Find where the given text appears and provide that cell's center as [x, y] coordinate. 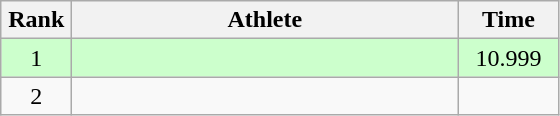
2 [36, 96]
Time [508, 20]
1 [36, 58]
10.999 [508, 58]
Rank [36, 20]
Athlete [265, 20]
